Determine the (X, Y) coordinate at the center of the cell enclosing the given text.  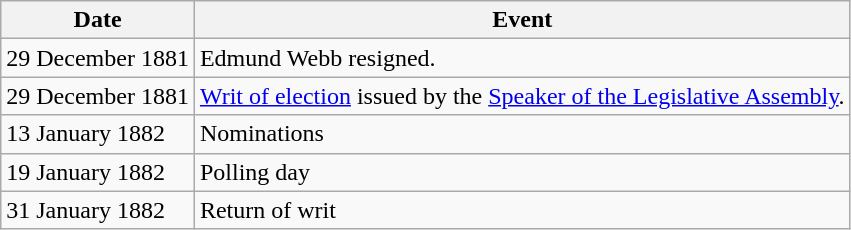
31 January 1882 (98, 210)
19 January 1882 (98, 172)
Polling day (522, 172)
Date (98, 20)
Writ of election issued by the Speaker of the Legislative Assembly. (522, 96)
Event (522, 20)
Nominations (522, 134)
Return of writ (522, 210)
Edmund Webb resigned. (522, 58)
13 January 1882 (98, 134)
